From the cell containing the given text, extract its center point as [x, y] coordinate. 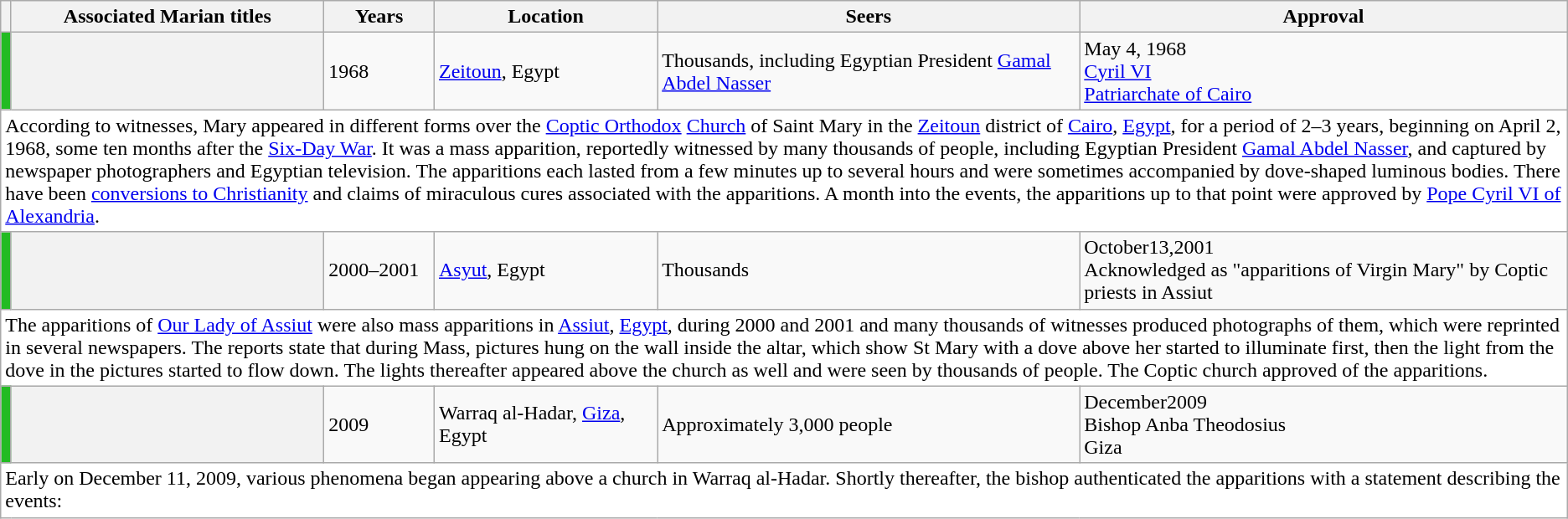
2000–2001 [379, 270]
Approximately 3,000 people [869, 424]
Zeitoun, Egypt [545, 71]
Thousands, including Egyptian President Gamal Abdel Nasser [869, 71]
May 4, 1968Cyril VIPatriarchate of Cairo [1323, 71]
December2009Bishop Anba TheodosiusGiza [1323, 424]
Years [379, 17]
Location [545, 17]
2009 [379, 424]
Asyut, Egypt [545, 270]
Warraq al-Hadar, Giza, Egypt [545, 424]
October13,2001Acknowledged as "apparitions of Virgin Mary" by Coptic priests in Assiut [1323, 270]
1968 [379, 71]
Seers [869, 17]
Approval [1323, 17]
Thousands [869, 270]
Associated Marian titles [168, 17]
